Capture the cell that displays the provided text and extract its [x, y] central coordinate. 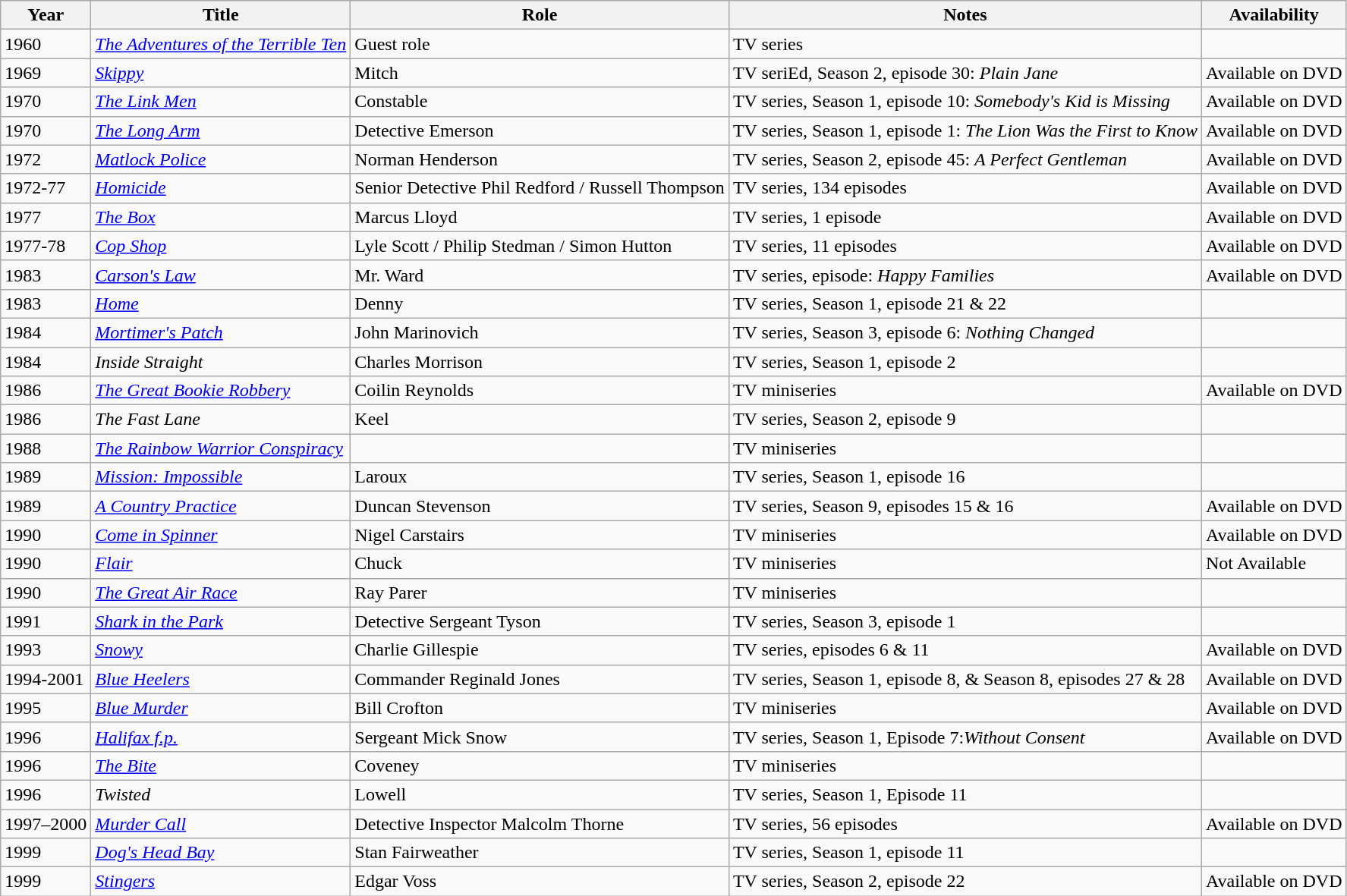
The Link Men [221, 102]
The Fast Lane [221, 420]
1977-78 [46, 246]
The Box [221, 217]
A Country Practice [221, 506]
Murder Call [221, 823]
Inside Straight [221, 362]
TV series, Season 1, episode 8, & Season 8, episodes 27 & 28 [965, 679]
Shark in the Park [221, 621]
Mr. Ward [540, 275]
TV series, episode: Happy Families [965, 275]
TV series, Season 9, episodes 15 & 16 [965, 506]
Stan Fairweather [540, 853]
TV series, Season 1, Episode 11 [965, 794]
TV series, episodes 6 & 11 [965, 650]
TV seriEd, Season 2, episode 30: Plain Jane [965, 73]
Mission: Impossible [221, 477]
TV series, Season 1, episode 1: The Lion Was the First to Know [965, 130]
Sergeant Mick Snow [540, 737]
TV series, 1 episode [965, 217]
Nigel Carstairs [540, 535]
Snowy [221, 650]
Commander Reginald Jones [540, 679]
Availability [1273, 15]
1988 [46, 448]
Blue Heelers [221, 679]
1997–2000 [46, 823]
TV series [965, 44]
TV series, Season 1, Episode 7:Without Consent [965, 737]
TV series, 11 episodes [965, 246]
1960 [46, 44]
Bill Crofton [540, 708]
Coilin Reynolds [540, 391]
Flair [221, 564]
Mitch [540, 73]
Edgar Voss [540, 882]
Laroux [540, 477]
TV series, Season 2, episode 45: A Perfect Gentleman [965, 159]
Notes [965, 15]
TV series, Season 1, episode 2 [965, 362]
Chuck [540, 564]
Mortimer's Patch [221, 332]
1991 [46, 621]
Guest role [540, 44]
TV series, Season 1, episode 11 [965, 853]
Carson's Law [221, 275]
Home [221, 303]
Charles Morrison [540, 362]
The Great Bookie Robbery [221, 391]
The Great Air Race [221, 593]
1994-2001 [46, 679]
Dog's Head Bay [221, 853]
TV series, Season 2, episode 22 [965, 882]
The Rainbow Warrior Conspiracy [221, 448]
Duncan Stevenson [540, 506]
Come in Spinner [221, 535]
TV series, Season 1, episode 10: Somebody's Kid is Missing [965, 102]
Blue Murder [221, 708]
TV series, Season 1, episode 16 [965, 477]
Role [540, 15]
1995 [46, 708]
Detective Inspector Malcolm Thorne [540, 823]
Marcus Lloyd [540, 217]
Lowell [540, 794]
1969 [46, 73]
Denny [540, 303]
Homicide [221, 188]
Senior Detective Phil Redford / Russell Thompson [540, 188]
Cop Shop [221, 246]
Halifax f.p. [221, 737]
Charlie Gillespie [540, 650]
Keel [540, 420]
Year [46, 15]
Detective Emerson [540, 130]
1977 [46, 217]
Not Available [1273, 564]
1972 [46, 159]
Lyle Scott / Philip Stedman / Simon Hutton [540, 246]
Stingers [221, 882]
Coveney [540, 766]
TV series, Season 3, episode 6: Nothing Changed [965, 332]
John Marinovich [540, 332]
1972-77 [46, 188]
TV series, 56 episodes [965, 823]
Norman Henderson [540, 159]
1993 [46, 650]
Constable [540, 102]
TV series, Season 1, episode 21 & 22 [965, 303]
Ray Parer [540, 593]
Skippy [221, 73]
TV series, Season 2, episode 9 [965, 420]
Detective Sergeant Tyson [540, 621]
Title [221, 15]
The Adventures of the Terrible Ten [221, 44]
Twisted [221, 794]
TV series, 134 episodes [965, 188]
The Long Arm [221, 130]
TV series, Season 3, episode 1 [965, 621]
Matlock Police [221, 159]
The Bite [221, 766]
